Extract the [X, Y] coordinate from the center of the cell holding the provided text.  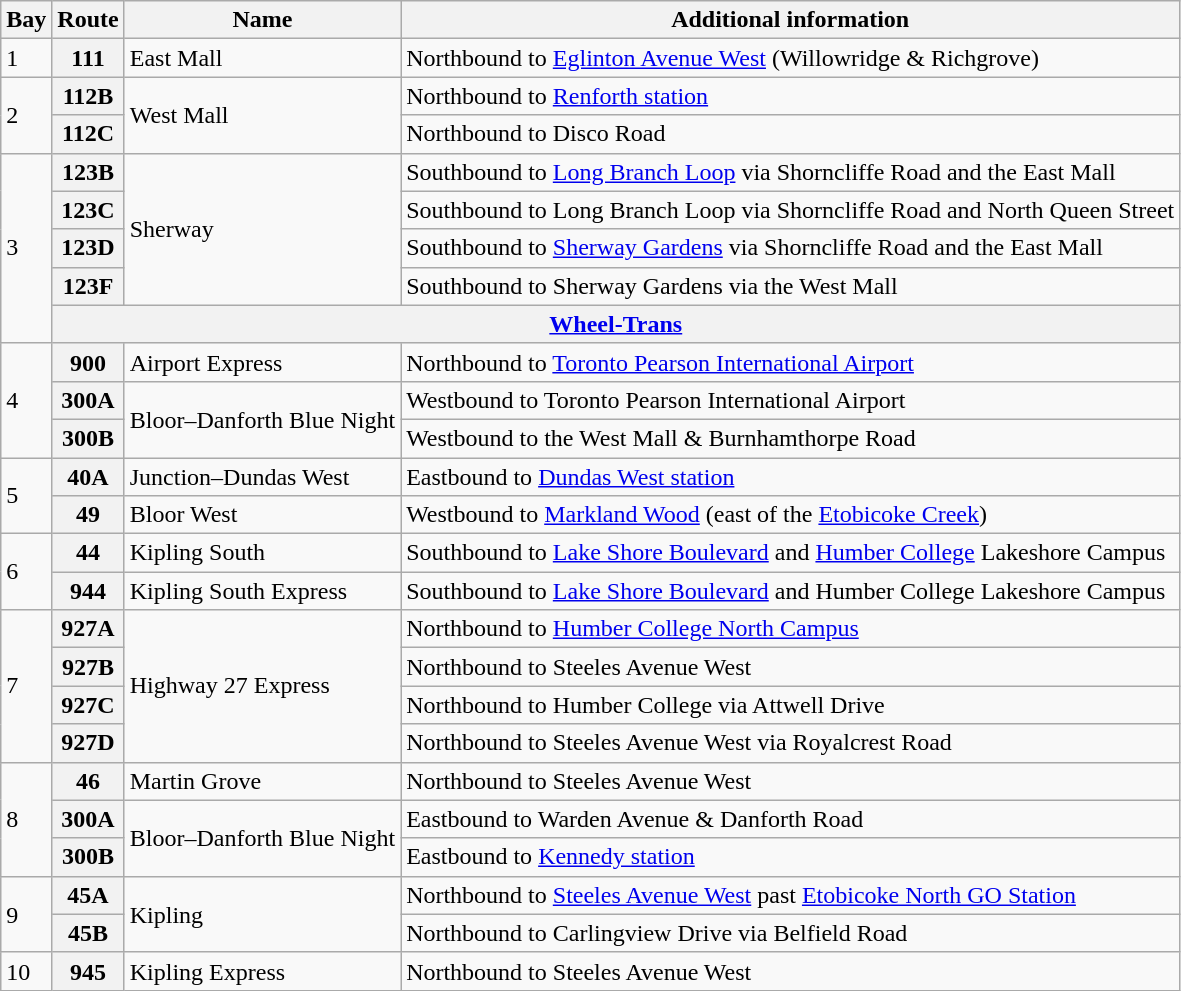
East Mall [262, 58]
945 [88, 971]
112B [88, 96]
Northbound to Humber College North Campus [790, 629]
Bloor West [262, 515]
Southbound to Sherway Gardens via Shorncliffe Road and the East Mall [790, 248]
Bay [26, 20]
Airport Express [262, 362]
7 [26, 686]
927B [88, 667]
Name [262, 20]
927C [88, 705]
Additional information [790, 20]
Northbound to Disco Road [790, 134]
45A [88, 895]
Northbound to Carlingview Drive via Belfield Road [790, 933]
Eastbound to Warden Avenue & Danforth Road [790, 819]
8 [26, 819]
Kipling South [262, 553]
123F [88, 286]
46 [88, 781]
45B [88, 933]
Northbound to Humber College via Attwell Drive [790, 705]
5 [26, 496]
Sherway [262, 229]
123B [88, 172]
West Mall [262, 115]
6 [26, 572]
944 [88, 591]
4 [26, 400]
Northbound to Toronto Pearson International Airport [790, 362]
2 [26, 115]
Route [88, 20]
Northbound to Eglinton Avenue West (Willowridge & Richgrove) [790, 58]
Highway 27 Express [262, 686]
927D [88, 743]
1 [26, 58]
Eastbound to Kennedy station [790, 857]
Martin Grove [262, 781]
3 [26, 248]
900 [88, 362]
Junction–Dundas West [262, 477]
Northbound to Renforth station [790, 96]
112C [88, 134]
9 [26, 914]
Northbound to Steeles Avenue West via Royalcrest Road [790, 743]
49 [88, 515]
Wheel-Trans [616, 324]
Southbound to Long Branch Loop via Shorncliffe Road and North Queen Street [790, 210]
Kipling [262, 914]
123C [88, 210]
Kipling Express [262, 971]
Westbound to Toronto Pearson International Airport [790, 400]
10 [26, 971]
927A [88, 629]
Southbound to Sherway Gardens via the West Mall [790, 286]
Northbound to Steeles Avenue West past Etobicoke North GO Station [790, 895]
Westbound to Markland Wood (east of the Etobicoke Creek) [790, 515]
Kipling South Express [262, 591]
Westbound to the West Mall & Burnhamthorpe Road [790, 438]
Eastbound to Dundas West station [790, 477]
Southbound to Long Branch Loop via Shorncliffe Road and the East Mall [790, 172]
111 [88, 58]
40A [88, 477]
44 [88, 553]
123D [88, 248]
